Output the [X, Y] coordinate of the center of the cell containing the given text.  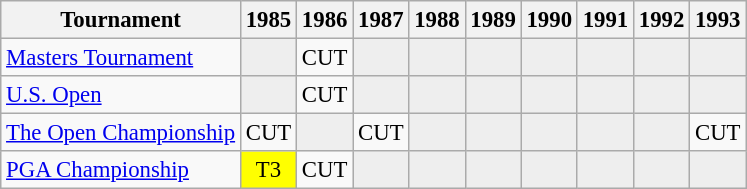
Masters Tournament [121, 58]
PGA Championship [121, 170]
1990 [549, 20]
1987 [381, 20]
1992 [661, 20]
U.S. Open [121, 95]
1989 [493, 20]
1988 [437, 20]
1991 [605, 20]
T3 [268, 170]
1993 [718, 20]
1986 [325, 20]
The Open Championship [121, 133]
1985 [268, 20]
Tournament [121, 20]
